Capture the cell that displays the provided text and extract its (x, y) central coordinate. 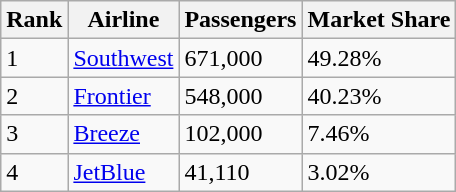
Frontier (124, 96)
49.28% (379, 58)
Passengers (240, 20)
3 (34, 134)
4 (34, 172)
41,110 (240, 172)
548,000 (240, 96)
Breeze (124, 134)
1 (34, 58)
Airline (124, 20)
2 (34, 96)
40.23% (379, 96)
3.02% (379, 172)
JetBlue (124, 172)
102,000 (240, 134)
7.46% (379, 134)
671,000 (240, 58)
Southwest (124, 58)
Rank (34, 20)
Market Share (379, 20)
